Pinpoint the cell where the given text exists, returning its [x, y] midpoint coordinate. 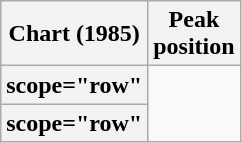
Chart (1985) [74, 34]
Peakposition [194, 34]
